Scan for the cell matching the given text and deliver its (X, Y) coordinate at center. 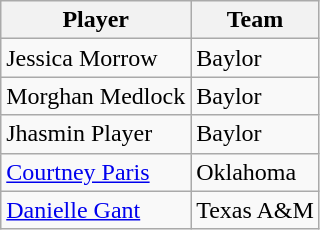
Team (256, 20)
Oklahoma (256, 172)
Jhasmin Player (96, 134)
Courtney Paris (96, 172)
Texas A&M (256, 210)
Player (96, 20)
Morghan Medlock (96, 96)
Jessica Morrow (96, 58)
Danielle Gant (96, 210)
